Return the (X, Y) coordinate for the center point of the cell that contains the specified text.  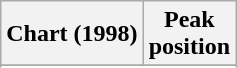
Chart (1998) (72, 34)
Peakposition (189, 34)
